Return the (x, y) coordinate for the center point of the cell that contains the specified text.  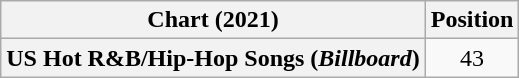
US Hot R&B/Hip-Hop Songs (Billboard) (213, 58)
43 (472, 58)
Chart (2021) (213, 20)
Position (472, 20)
